Find where the given text appears and provide that cell's center as (x, y) coordinate. 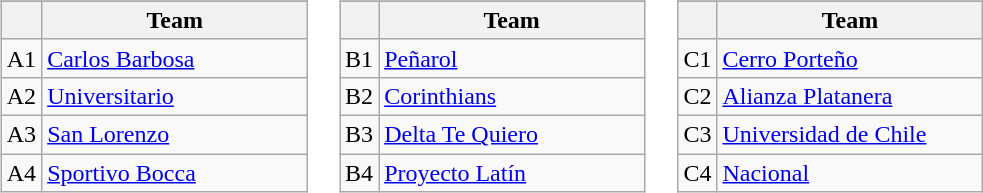
San Lorenzo (175, 134)
Alianza Platanera (850, 96)
Universitario (175, 96)
Sportivo Bocca (175, 173)
Carlos Barbosa (175, 58)
Delta Te Quiero (512, 134)
Corinthians (512, 96)
Universidad de Chile (850, 134)
Nacional (850, 173)
Proyecto Latín (512, 173)
B3 (360, 134)
B4 (360, 173)
Cerro Porteño (850, 58)
Peñarol (512, 58)
C1 (698, 58)
C4 (698, 173)
B2 (360, 96)
C2 (698, 96)
A1 (21, 58)
B1 (360, 58)
C3 (698, 134)
A2 (21, 96)
A3 (21, 134)
A4 (21, 173)
